Find where the given text appears and provide that cell's center as (x, y) coordinate. 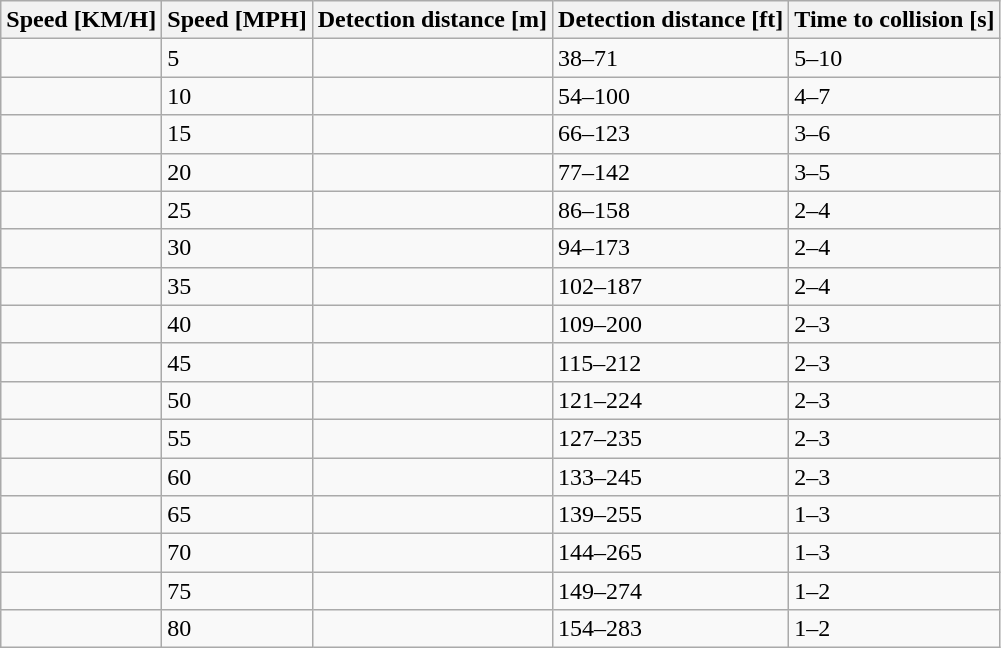
3–6 (894, 134)
60 (237, 477)
40 (237, 324)
45 (237, 362)
Speed [MPH] (237, 20)
50 (237, 400)
4–7 (894, 96)
80 (237, 629)
70 (237, 553)
38–71 (671, 58)
154–283 (671, 629)
3–5 (894, 172)
115–212 (671, 362)
Speed [KM/H] (82, 20)
94–173 (671, 248)
Time to collision [s] (894, 20)
149–274 (671, 591)
Detection distance [m] (432, 20)
75 (237, 591)
10 (237, 96)
35 (237, 286)
25 (237, 210)
127–235 (671, 438)
144–265 (671, 553)
55 (237, 438)
86–158 (671, 210)
20 (237, 172)
54–100 (671, 96)
109–200 (671, 324)
77–142 (671, 172)
65 (237, 515)
5–10 (894, 58)
5 (237, 58)
121–224 (671, 400)
139–255 (671, 515)
30 (237, 248)
66–123 (671, 134)
102–187 (671, 286)
133–245 (671, 477)
Detection distance [ft] (671, 20)
15 (237, 134)
